Determine the [X, Y] coordinate at the center of the cell enclosing the given text.  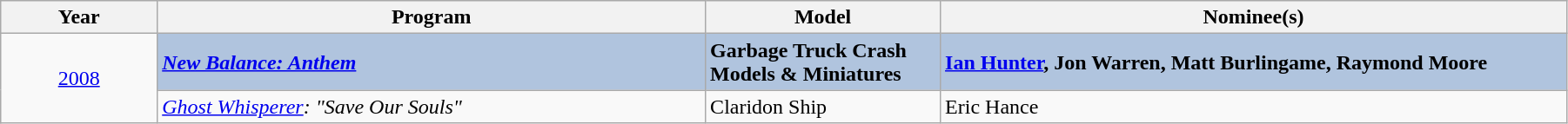
Garbage Truck Crash Models & Miniatures [823, 62]
Ghost Whisperer: "Save Our Souls" [432, 107]
Claridon Ship [823, 107]
Model [823, 17]
Program [432, 17]
Year [79, 17]
2008 [79, 78]
Nominee(s) [1254, 17]
New Balance: Anthem [432, 62]
Ian Hunter, Jon Warren, Matt Burlingame, Raymond Moore [1254, 62]
Eric Hance [1254, 107]
